From the cell containing the given text, extract its center point as (X, Y) coordinate. 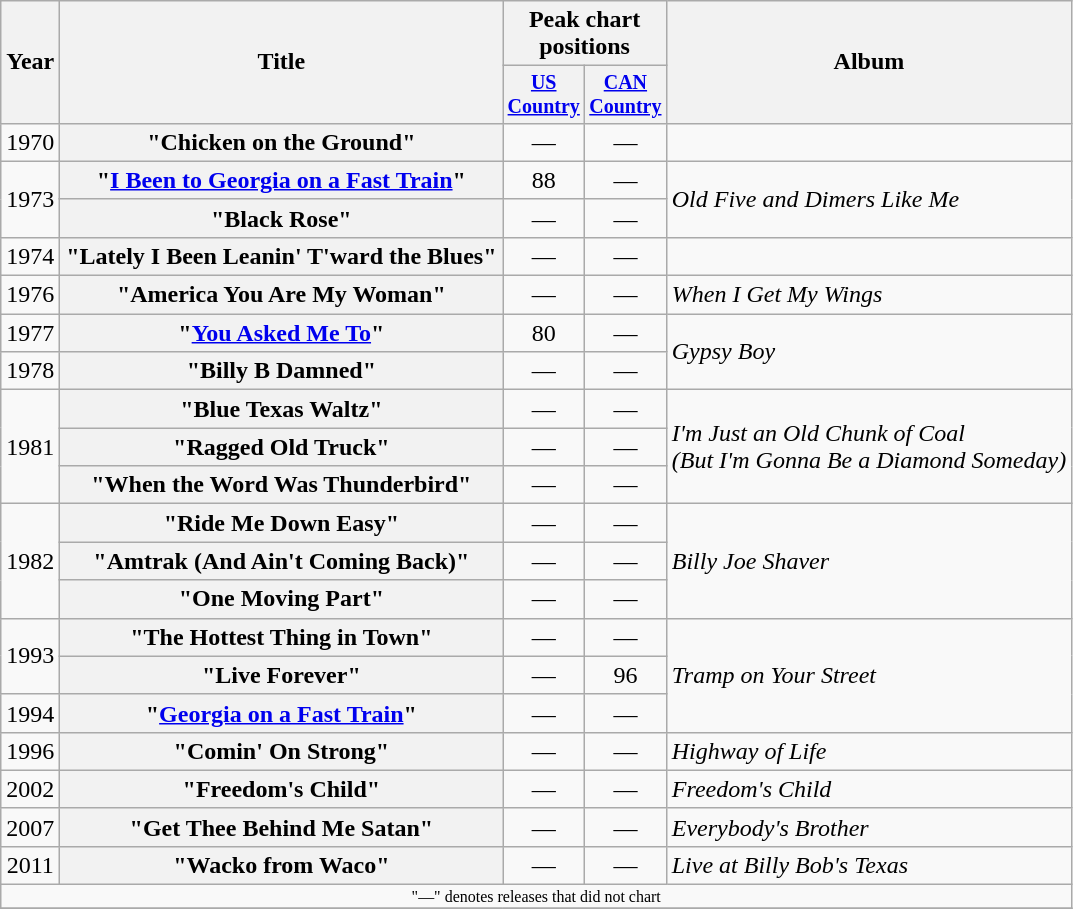
96 (626, 675)
"Amtrak (And Ain't Coming Back)" (282, 561)
"The Hottest Thing in Town" (282, 637)
2002 (30, 789)
88 (544, 180)
"Billy B Damned" (282, 371)
"One Moving Part" (282, 599)
CAN Country (626, 94)
"Ragged Old Truck" (282, 447)
I'm Just an Old Chunk of Coal(But I'm Gonna Be a Diamond Someday) (868, 447)
"Get Thee Behind Me Satan" (282, 827)
Live at Billy Bob's Texas (868, 865)
Peak chartpositions (584, 34)
Title (282, 62)
1977 (30, 333)
2007 (30, 827)
"Lately I Been Leanin' T'ward the Blues" (282, 256)
Everybody's Brother (868, 827)
"America You Are My Woman" (282, 295)
"Ride Me Down Easy" (282, 523)
1993 (30, 656)
2011 (30, 865)
Gypsy Boy (868, 352)
"—" denotes releases that did not chart (536, 897)
Album (868, 62)
"Comin' On Strong" (282, 751)
"Georgia on a Fast Train" (282, 713)
"Chicken on the Ground" (282, 142)
1973 (30, 199)
"Wacko from Waco" (282, 865)
Tramp on Your Street (868, 675)
"Live Forever" (282, 675)
Old Five and Dimers Like Me (868, 199)
Billy Joe Shaver (868, 561)
US Country (544, 94)
"I Been to Georgia on a Fast Train" (282, 180)
Highway of Life (868, 751)
"When the Word Was Thunderbird" (282, 485)
1981 (30, 447)
1970 (30, 142)
1994 (30, 713)
Year (30, 62)
1978 (30, 371)
1996 (30, 751)
"Blue Texas Waltz" (282, 409)
1974 (30, 256)
"Freedom's Child" (282, 789)
80 (544, 333)
1976 (30, 295)
When I Get My Wings (868, 295)
"You Asked Me To" (282, 333)
"Black Rose" (282, 218)
1982 (30, 561)
Freedom's Child (868, 789)
